Find where the given text appears and provide that cell's center as [x, y] coordinate. 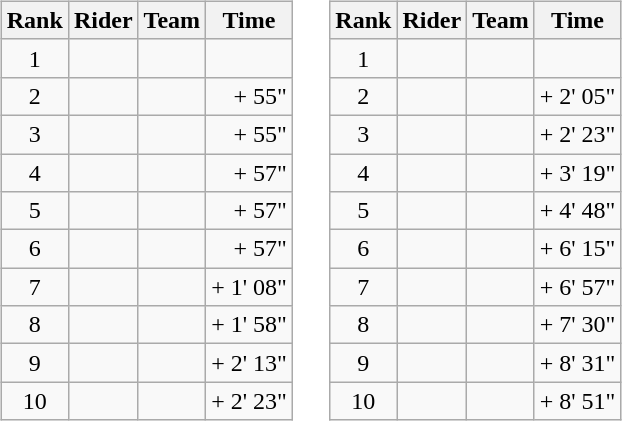
+ 6' 15" [578, 249]
+ 3' 19" [578, 173]
+ 1' 08" [250, 287]
+ 2' 13" [250, 363]
+ 1' 58" [250, 325]
+ 7' 30" [578, 325]
+ 6' 57" [578, 287]
+ 2' 05" [578, 96]
+ 8' 51" [578, 401]
+ 4' 48" [578, 211]
+ 8' 31" [578, 363]
